Extract the [x, y] coordinate from the center of the cell holding the provided text.  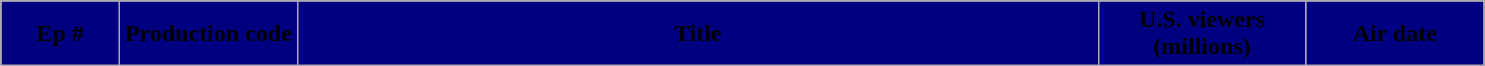
Production code [208, 34]
Air date [1395, 34]
U.S. viewers(millions) [1202, 34]
Title [698, 34]
Ep # [60, 34]
